Pinpoint the cell where the given text exists, returning its (X, Y) midpoint coordinate. 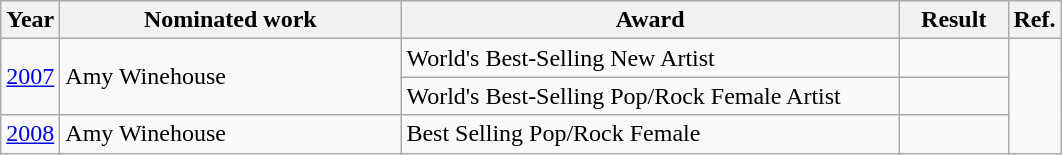
Year (30, 20)
Nominated work (230, 20)
Best Selling Pop/Rock Female (650, 134)
Result (954, 20)
World's Best-Selling New Artist (650, 58)
Ref. (1034, 20)
2008 (30, 134)
World's Best-Selling Pop/Rock Female Artist (650, 96)
Award (650, 20)
2007 (30, 77)
